Determine the (x, y) coordinate at the center of the cell enclosing the given text.  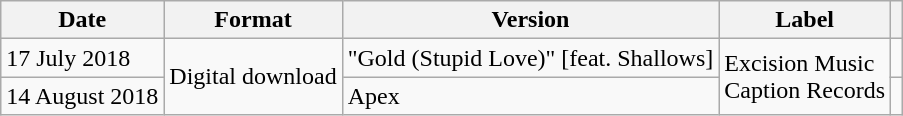
Date (82, 20)
Apex (530, 96)
Digital download (253, 77)
Label (805, 20)
Version (530, 20)
Format (253, 20)
Excision MusicCaption Records (805, 77)
14 August 2018 (82, 96)
17 July 2018 (82, 58)
"Gold (Stupid Love)" [feat. Shallows] (530, 58)
